Provide the (X, Y) coordinate of the cell's center where the given text is located.  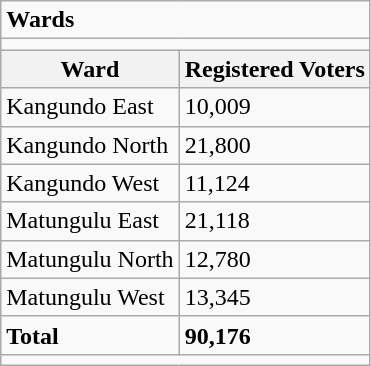
10,009 (274, 107)
Kangundo West (90, 183)
Total (90, 335)
Kangundo North (90, 145)
90,176 (274, 335)
11,124 (274, 183)
Matungulu East (90, 221)
Matungulu West (90, 297)
21,800 (274, 145)
Kangundo East (90, 107)
12,780 (274, 259)
Wards (186, 20)
13,345 (274, 297)
Matungulu North (90, 259)
21,118 (274, 221)
Ward (90, 69)
Registered Voters (274, 69)
